Extract the [x, y] coordinate from the center of the cell holding the provided text.  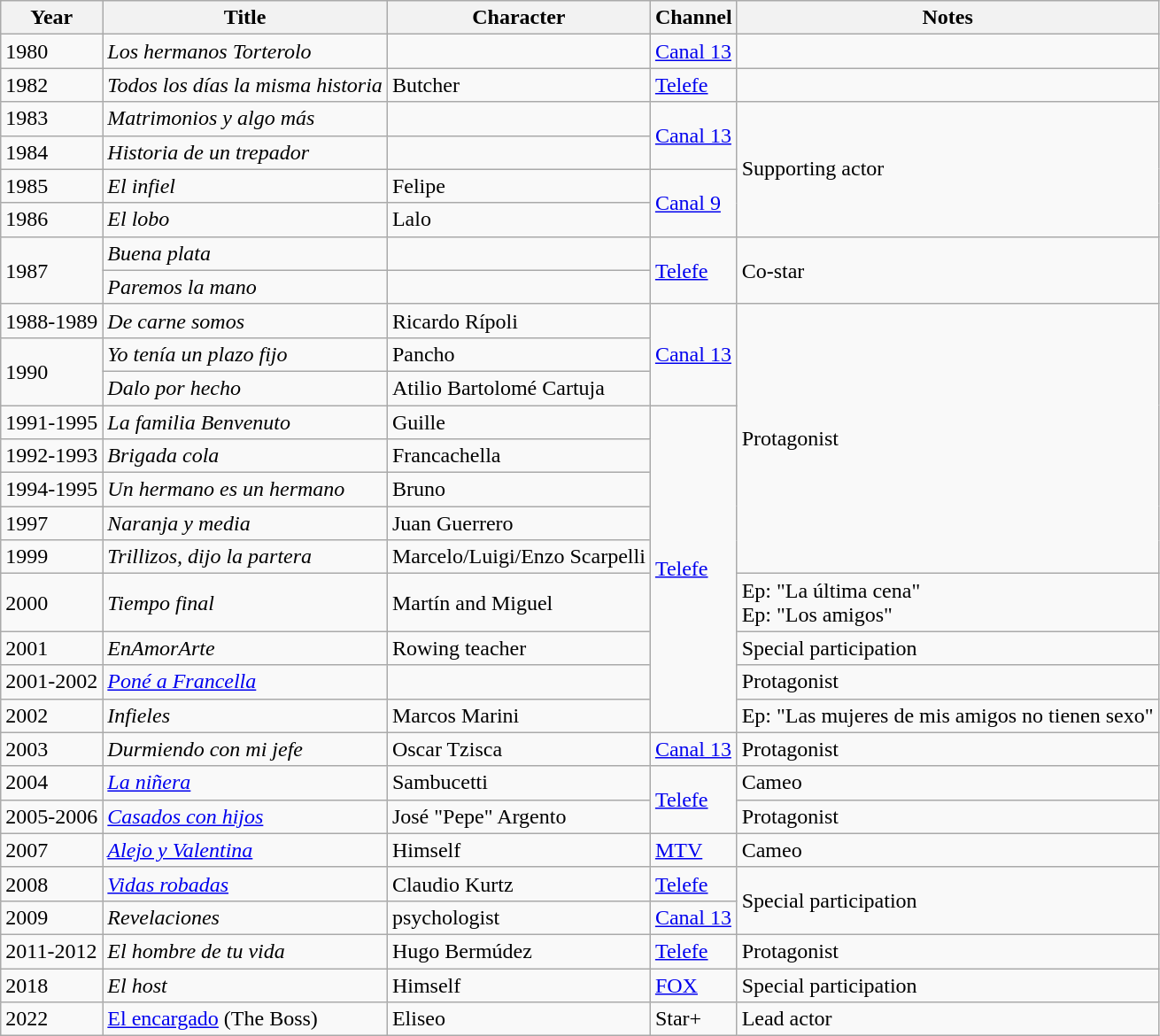
1985 [51, 186]
2022 [51, 1019]
1992-1993 [51, 456]
2018 [51, 986]
Character [519, 18]
Butcher [519, 85]
Tiempo final [245, 602]
1999 [51, 557]
Ricardo Rípoli [519, 321]
Rowing teacher [519, 648]
Alejo y Valentina [245, 850]
Canal 9 [693, 203]
Sambucetti [519, 783]
Poné a Francella [245, 682]
Ep: "Las mujeres de mis amigos no tienen sexo" [947, 715]
Yo tenía un plazo fijo [245, 354]
Todos los días la misma historia [245, 85]
Felipe [519, 186]
Vidas robadas [245, 884]
2008 [51, 884]
Martín and Miguel [519, 602]
La familia Benvenuto [245, 422]
Paremos la mano [245, 287]
Revelaciones [245, 917]
La niñera [245, 783]
Brigada cola [245, 456]
El lobo [245, 220]
José "Pepe" Argento [519, 816]
Marcos Marini [519, 715]
Supporting actor [947, 169]
2009 [51, 917]
Year [51, 18]
Trillizos, dijo la partera [245, 557]
Star+ [693, 1019]
2003 [51, 749]
2004 [51, 783]
Francachella [519, 456]
Un hermano es un hermano [245, 490]
Lead actor [947, 1019]
El infiel [245, 186]
El hombre de tu vida [245, 951]
Infieles [245, 715]
1986 [51, 220]
Historia de un trepador [245, 152]
Atilio Bartolomé Cartuja [519, 388]
1982 [51, 85]
EnAmorArte [245, 648]
Durmiendo con mi jefe [245, 749]
Marcelo/Luigi/Enzo Scarpelli [519, 557]
2001 [51, 648]
2005-2006 [51, 816]
2001-2002 [51, 682]
Co-star [947, 270]
Ep: "La última cena"Ep: "Los amigos" [947, 602]
Matrimonios y algo más [245, 119]
Buena plata [245, 253]
Eliseo [519, 1019]
2007 [51, 850]
1994-1995 [51, 490]
1990 [51, 371]
Juan Guerrero [519, 523]
Title [245, 18]
El encargado (The Boss) [245, 1019]
El host [245, 986]
2002 [51, 715]
Naranja y media [245, 523]
MTV [693, 850]
Bruno [519, 490]
FOX [693, 986]
1988-1989 [51, 321]
Dalo por hecho [245, 388]
Guille [519, 422]
Casados con hijos [245, 816]
2011-2012 [51, 951]
Oscar Tzisca [519, 749]
Hugo Bermúdez [519, 951]
1991-1995 [51, 422]
Pancho [519, 354]
Channel [693, 18]
1987 [51, 270]
1983 [51, 119]
Notes [947, 18]
psychologist [519, 917]
Claudio Kurtz [519, 884]
Los hermanos Torterolo [245, 51]
Lalo [519, 220]
De carne somos [245, 321]
2000 [51, 602]
1997 [51, 523]
1984 [51, 152]
1980 [51, 51]
